Capture the cell that displays the provided text and extract its (x, y) central coordinate. 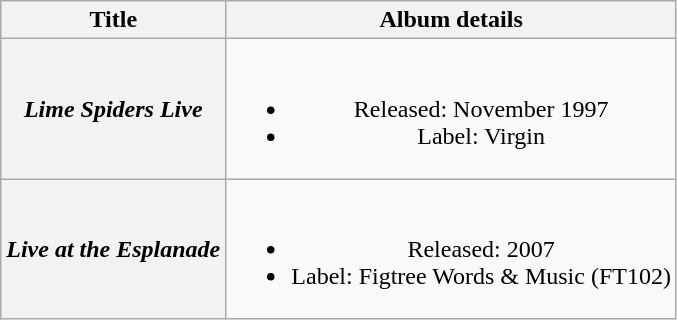
Released: November 1997Label: Virgin (452, 109)
Title (114, 20)
Lime Spiders Live (114, 109)
Live at the Esplanade (114, 249)
Album details (452, 20)
Released: 2007Label: Figtree Words & Music (FT102) (452, 249)
